Search for the cell housing the specified text and yield its [x, y] center coordinate. 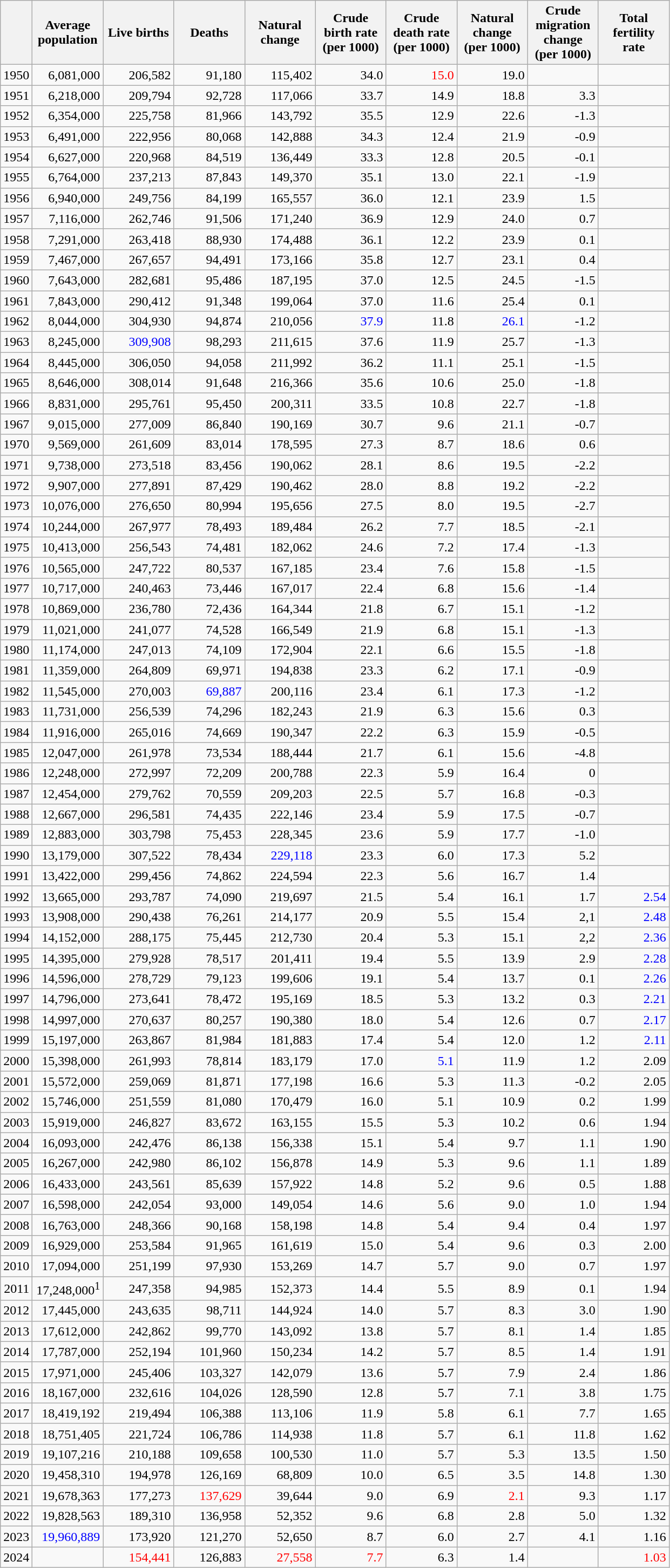
1.62 [634, 1434]
2015 [16, 1372]
256,539 [138, 712]
94,491 [209, 260]
6.9 [421, 1496]
2.09 [634, 1061]
174,488 [280, 239]
1977 [16, 588]
229,118 [280, 855]
1.88 [634, 1184]
1984 [16, 732]
90,168 [209, 1225]
1958 [16, 239]
1.50 [634, 1454]
277,009 [138, 424]
12.6 [492, 1020]
178,595 [280, 445]
72,209 [209, 773]
16,093,000 [68, 1143]
93,000 [209, 1204]
19,458,310 [68, 1475]
232,616 [138, 1393]
17.7 [492, 835]
83,014 [209, 445]
8.6 [421, 465]
219,494 [138, 1413]
94,058 [209, 363]
304,930 [138, 322]
2.1 [492, 1496]
153,269 [280, 1266]
12.4 [421, 137]
2000 [16, 1061]
28.0 [351, 486]
6,627,000 [68, 157]
2.00 [634, 1245]
1962 [16, 322]
13,422,000 [68, 876]
2.17 [634, 1020]
12,047,000 [68, 753]
2011 [16, 1289]
69,971 [209, 671]
17,445,000 [68, 1311]
273,518 [138, 465]
91,965 [209, 1245]
69,887 [209, 691]
16.4 [492, 773]
23.6 [351, 835]
1.65 [634, 1413]
10,413,000 [68, 547]
273,641 [138, 999]
1.91 [634, 1352]
76,261 [209, 917]
2017 [16, 1413]
1950 [16, 75]
1.0 [563, 1204]
173,166 [280, 260]
2.4 [563, 1372]
270,637 [138, 1020]
1983 [16, 712]
7,291,000 [68, 239]
214,177 [280, 917]
92,728 [209, 96]
11.3 [492, 1081]
1980 [16, 650]
2019 [16, 1454]
8.0 [421, 506]
21.1 [492, 424]
94,985 [209, 1289]
35.1 [351, 178]
177,273 [138, 1496]
282,681 [138, 280]
161,619 [280, 1245]
81,080 [209, 1102]
22.5 [351, 794]
19,828,563 [68, 1516]
78,472 [209, 999]
1975 [16, 547]
104,026 [209, 1393]
158,198 [280, 1225]
78,493 [209, 527]
75,453 [209, 835]
81,871 [209, 1081]
11,731,000 [68, 712]
84,519 [209, 157]
209,794 [138, 96]
16,598,000 [68, 1204]
7,467,000 [68, 260]
14,152,000 [68, 937]
8.3 [492, 1311]
16,433,000 [68, 1184]
115,402 [280, 75]
228,345 [280, 835]
189,484 [280, 527]
19,107,216 [68, 1454]
236,780 [138, 609]
22.2 [351, 732]
1993 [16, 917]
7.6 [421, 568]
74,435 [209, 814]
128,590 [280, 1393]
195,169 [280, 999]
249,756 [138, 198]
30.7 [351, 424]
13.7 [492, 979]
74,528 [209, 630]
154,441 [138, 1557]
171,240 [280, 219]
1954 [16, 157]
1.30 [634, 1475]
-1.0 [563, 835]
303,798 [138, 835]
1965 [16, 383]
2021 [16, 1496]
27.3 [351, 445]
252,194 [138, 1352]
52,650 [280, 1537]
142,079 [280, 1372]
10,565,000 [68, 568]
52,352 [280, 1516]
0.2 [563, 1102]
18.8 [492, 96]
15,398,000 [68, 1061]
15,572,000 [68, 1081]
36.9 [351, 219]
3.8 [563, 1393]
1987 [16, 794]
9,907,000 [68, 486]
Natural change [280, 32]
200,788 [280, 773]
25.4 [492, 301]
216,366 [280, 383]
74,669 [209, 732]
34.3 [351, 137]
210,188 [138, 1454]
15.9 [492, 732]
33.7 [351, 96]
17.0 [351, 1061]
86,840 [209, 424]
16.6 [351, 1081]
9,569,000 [68, 445]
91,648 [209, 383]
243,635 [138, 1311]
6,491,000 [68, 137]
36.0 [351, 198]
16.0 [351, 1102]
15,197,000 [68, 1040]
247,722 [138, 568]
10,717,000 [68, 588]
200,116 [280, 691]
220,968 [138, 157]
2008 [16, 1225]
95,486 [209, 280]
25.0 [492, 383]
200,311 [280, 404]
2.8 [492, 1516]
13,179,000 [68, 855]
114,938 [280, 1434]
182,062 [280, 547]
14,796,000 [68, 999]
149,370 [280, 178]
18,167,000 [68, 1393]
261,993 [138, 1061]
17,248,0001 [68, 1289]
2016 [16, 1393]
35.6 [351, 383]
14.6 [351, 1204]
6.5 [421, 1475]
1963 [16, 342]
95,450 [209, 404]
19.4 [351, 958]
194,838 [280, 671]
261,978 [138, 753]
242,862 [138, 1331]
100,530 [280, 1454]
14.4 [351, 1289]
80,257 [209, 1020]
5.0 [563, 1516]
209,203 [280, 794]
35.5 [351, 116]
276,650 [138, 506]
13.2 [492, 999]
137,629 [209, 1496]
23.1 [492, 260]
263,418 [138, 239]
1982 [16, 691]
144,924 [280, 1311]
306,050 [138, 363]
8.1 [492, 1331]
-1.9 [563, 178]
21.5 [351, 896]
83,672 [209, 1122]
1998 [16, 1020]
88,930 [209, 239]
1991 [16, 876]
167,185 [280, 568]
10.6 [421, 383]
211,615 [280, 342]
2.54 [634, 896]
1955 [16, 178]
16,267,000 [68, 1163]
183,179 [280, 1061]
1996 [16, 979]
36.2 [351, 363]
182,243 [280, 712]
277,891 [138, 486]
6,354,000 [68, 116]
267,657 [138, 260]
-0.5 [563, 732]
7,116,000 [68, 219]
172,904 [280, 650]
-2.7 [563, 506]
26.1 [492, 322]
101,960 [209, 1352]
87,843 [209, 178]
Average population [68, 32]
10,244,000 [68, 527]
74,296 [209, 712]
242,476 [138, 1143]
1964 [16, 363]
22.4 [351, 588]
12,883,000 [68, 835]
74,109 [209, 650]
1.86 [634, 1372]
242,980 [138, 1163]
2.36 [634, 937]
78,434 [209, 855]
1995 [16, 958]
126,169 [209, 1475]
7,643,000 [68, 280]
1.99 [634, 1102]
264,809 [138, 671]
11,021,000 [68, 630]
28.1 [351, 465]
-0.3 [563, 794]
293,787 [138, 896]
6,764,000 [68, 178]
26.2 [351, 527]
189,310 [138, 1516]
2023 [16, 1537]
117,066 [280, 96]
7.2 [421, 547]
2003 [16, 1122]
19.2 [492, 486]
24.5 [492, 280]
1956 [16, 198]
1986 [16, 773]
12.0 [492, 1040]
80,068 [209, 137]
78,517 [209, 958]
20.9 [351, 917]
17,787,000 [68, 1352]
37.6 [351, 342]
1.89 [634, 1163]
13.0 [421, 178]
25.1 [492, 363]
80,994 [209, 506]
6,218,000 [68, 96]
11.1 [421, 363]
165,557 [280, 198]
224,594 [280, 876]
80,537 [209, 568]
1994 [16, 937]
19.0 [492, 75]
2024 [16, 1557]
1981 [16, 671]
251,559 [138, 1102]
Natural change (per 1000) [492, 32]
210,056 [280, 322]
19,678,363 [68, 1496]
99,770 [209, 1331]
1.03 [634, 1557]
14.2 [351, 1352]
190,347 [280, 732]
1978 [16, 609]
190,462 [280, 486]
73,446 [209, 588]
240,463 [138, 588]
17,612,000 [68, 1331]
74,481 [209, 547]
288,175 [138, 937]
-2.1 [563, 527]
83,456 [209, 465]
2007 [16, 1204]
164,344 [280, 609]
1971 [16, 465]
1990 [16, 855]
2018 [16, 1434]
11,174,000 [68, 650]
8.9 [492, 1289]
39,644 [280, 1496]
1973 [16, 506]
91,180 [209, 75]
10.9 [492, 1102]
0.5 [563, 1184]
8,831,000 [68, 404]
245,406 [138, 1372]
163,155 [280, 1122]
7,843,000 [68, 301]
157,922 [280, 1184]
1961 [16, 301]
25.7 [492, 342]
34.0 [351, 75]
15.4 [492, 917]
27,558 [280, 1557]
2004 [16, 1143]
253,584 [138, 1245]
166,549 [280, 630]
1.16 [634, 1537]
22.6 [492, 116]
190,380 [280, 1020]
37.9 [351, 322]
1.5 [563, 198]
19.1 [351, 979]
8,445,000 [68, 363]
211,992 [280, 363]
9.3 [563, 1496]
73,534 [209, 753]
307,522 [138, 855]
1.32 [634, 1516]
3.0 [563, 1311]
11,359,000 [68, 671]
14.7 [351, 1266]
12,454,000 [68, 794]
Live births [138, 32]
22.7 [492, 404]
98,711 [209, 1311]
17.1 [492, 671]
152,373 [280, 1289]
1979 [16, 630]
6,940,000 [68, 198]
2009 [16, 1245]
1985 [16, 753]
1960 [16, 280]
35.8 [351, 260]
12.5 [421, 280]
1966 [16, 404]
98,293 [209, 342]
181,883 [280, 1040]
2.28 [634, 958]
85,639 [209, 1184]
1989 [16, 835]
2.7 [492, 1537]
1959 [16, 260]
1952 [16, 116]
222,146 [280, 814]
1976 [16, 568]
295,761 [138, 404]
109,658 [209, 1454]
2.48 [634, 917]
188,444 [280, 753]
Total fertility rate [634, 32]
16,763,000 [68, 1225]
225,758 [138, 116]
-0.2 [563, 1081]
17,971,000 [68, 1372]
156,878 [280, 1163]
201,411 [280, 958]
5.8 [421, 1413]
149,054 [280, 1204]
6.2 [421, 671]
15,919,000 [68, 1122]
-4.8 [563, 753]
6.6 [421, 650]
248,366 [138, 1225]
2005 [16, 1163]
262,746 [138, 219]
1951 [16, 96]
143,092 [280, 1331]
27.5 [351, 506]
290,412 [138, 301]
70,559 [209, 794]
143,792 [280, 116]
3.3 [563, 96]
20.5 [492, 157]
2010 [16, 1266]
Crude death rate (per 1000) [421, 32]
1999 [16, 1040]
13.6 [351, 1372]
279,762 [138, 794]
81,984 [209, 1040]
212,730 [280, 937]
272,997 [138, 773]
113,106 [280, 1413]
16.7 [492, 876]
20.4 [351, 937]
243,561 [138, 1184]
106,388 [209, 1413]
177,198 [280, 1081]
8,245,000 [68, 342]
195,656 [280, 506]
33.3 [351, 157]
1953 [16, 137]
12.2 [421, 239]
Crude birth rate (per 1000) [351, 32]
12.7 [421, 260]
173,920 [138, 1537]
2.9 [563, 958]
11,916,000 [68, 732]
222,956 [138, 137]
13.5 [563, 1454]
78,814 [209, 1061]
14,997,000 [68, 1020]
106,786 [209, 1434]
1.7 [563, 896]
2,2 [563, 937]
86,102 [209, 1163]
10,076,000 [68, 506]
2.21 [634, 999]
136,958 [209, 1516]
81,966 [209, 116]
1967 [16, 424]
2.05 [634, 1081]
7.9 [492, 1372]
1972 [16, 486]
270,003 [138, 691]
278,729 [138, 979]
194,978 [138, 1475]
241,077 [138, 630]
237,213 [138, 178]
2.11 [634, 1040]
259,069 [138, 1081]
299,456 [138, 876]
11.6 [421, 301]
8.8 [421, 486]
1.75 [634, 1393]
24.6 [351, 547]
6.7 [421, 609]
265,016 [138, 732]
11.0 [351, 1454]
251,199 [138, 1266]
10.2 [492, 1122]
8,044,000 [68, 322]
94,874 [209, 322]
13,665,000 [68, 896]
190,062 [280, 465]
170,479 [280, 1102]
2022 [16, 1516]
10.0 [351, 1475]
206,582 [138, 75]
18,419,192 [68, 1413]
18.6 [492, 445]
12,248,000 [68, 773]
79,123 [209, 979]
97,930 [209, 1266]
74,090 [209, 896]
21.8 [351, 609]
263,867 [138, 1040]
91,348 [209, 301]
242,054 [138, 1204]
247,013 [138, 650]
9.4 [492, 1225]
7.1 [492, 1393]
279,928 [138, 958]
247,358 [138, 1289]
2013 [16, 1331]
1970 [16, 445]
68,809 [280, 1475]
13.8 [351, 1331]
10,869,000 [68, 609]
87,429 [209, 486]
1.17 [634, 1496]
156,338 [280, 1143]
3.5 [492, 1475]
1957 [16, 219]
9,015,000 [68, 424]
290,438 [138, 917]
14.0 [351, 1311]
84,199 [209, 198]
246,827 [138, 1122]
9.7 [492, 1143]
86,138 [209, 1143]
21.7 [351, 753]
2.26 [634, 979]
18.0 [351, 1020]
199,606 [280, 979]
199,064 [280, 301]
308,014 [138, 383]
14,395,000 [68, 958]
1974 [16, 527]
4.1 [563, 1537]
1992 [16, 896]
6,081,000 [68, 75]
-0.1 [563, 157]
16,929,000 [68, 1245]
13,908,000 [68, 917]
136,449 [280, 157]
9,738,000 [68, 465]
-1.4 [563, 588]
2001 [16, 1081]
72,436 [209, 609]
121,270 [209, 1537]
150,234 [280, 1352]
296,581 [138, 814]
1988 [16, 814]
75,445 [209, 937]
2002 [16, 1102]
167,017 [280, 588]
12,667,000 [68, 814]
12.1 [421, 198]
2012 [16, 1311]
19,960,889 [68, 1537]
126,883 [209, 1557]
33.5 [351, 404]
14,596,000 [68, 979]
309,908 [138, 342]
2020 [16, 1475]
15,746,000 [68, 1102]
1.85 [634, 1331]
187,195 [280, 280]
8.5 [492, 1352]
0 [563, 773]
256,543 [138, 547]
Crude migration change (per 1000) [563, 32]
267,977 [138, 527]
Deaths [209, 32]
16.1 [492, 896]
219,697 [280, 896]
142,888 [280, 137]
17,094,000 [68, 1266]
221,724 [138, 1434]
16.8 [492, 794]
1997 [16, 999]
103,327 [209, 1372]
2,1 [563, 917]
24.0 [492, 219]
15.8 [492, 568]
17.5 [492, 814]
91,506 [209, 219]
2014 [16, 1352]
8,646,000 [68, 383]
2006 [16, 1184]
18,751,405 [68, 1434]
190,169 [280, 424]
36.1 [351, 239]
74,862 [209, 876]
10.8 [421, 404]
11,545,000 [68, 691]
261,609 [138, 445]
13.9 [492, 958]
